Capture the cell that displays the provided text and extract its (X, Y) central coordinate. 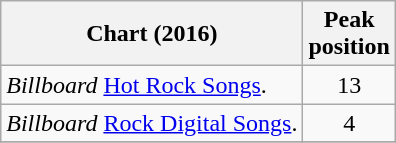
13 (349, 85)
Chart (2016) (152, 34)
4 (349, 123)
Billboard Rock Digital Songs. (152, 123)
Billboard Hot Rock Songs. (152, 85)
Peakposition (349, 34)
